Output the [X, Y] coordinate of the center of the cell containing the given text.  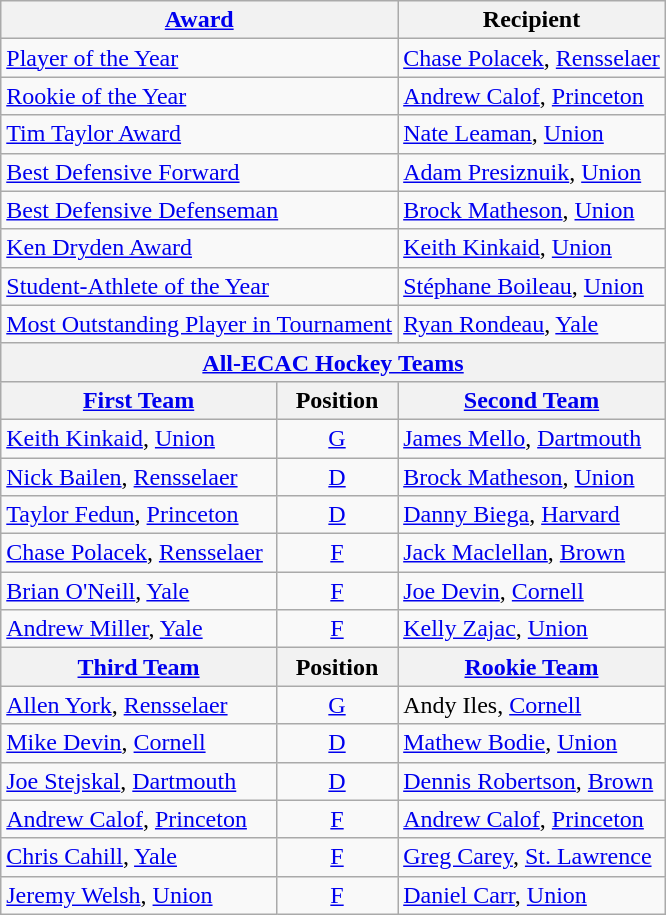
Andy Iles, Cornell [532, 705]
Dennis Robertson, Brown [532, 781]
Student-Athlete of the Year [200, 286]
Jeremy Welsh, Union [139, 895]
Joe Stejskal, Dartmouth [139, 781]
Rookie of the Year [200, 96]
Kelly Zajac, Union [532, 629]
Nick Bailen, Rensselaer [139, 477]
Recipient [532, 20]
Ryan Rondeau, Yale [532, 324]
All-ECAC Hockey Teams [334, 362]
Joe Devin, Cornell [532, 591]
Danny Biega, Harvard [532, 515]
Greg Carey, St. Lawrence [532, 857]
Best Defensive Forward [200, 172]
Mathew Bodie, Union [532, 743]
Most Outstanding Player in Tournament [200, 324]
Chris Cahill, Yale [139, 857]
Jack Maclellan, Brown [532, 553]
Rookie Team [532, 667]
Best Defensive Defenseman [200, 210]
Andrew Miller, Yale [139, 629]
Tim Taylor Award [200, 134]
James Mello, Dartmouth [532, 438]
Taylor Fedun, Princeton [139, 515]
Nate Leaman, Union [532, 134]
Adam Presiznuik, Union [532, 172]
First Team [139, 400]
Award [200, 20]
Third Team [139, 667]
Stéphane Boileau, Union [532, 286]
Ken Dryden Award [200, 248]
Player of the Year [200, 58]
Allen York, Rensselaer [139, 705]
Daniel Carr, Union [532, 895]
Brian O'Neill, Yale [139, 591]
Second Team [532, 400]
Mike Devin, Cornell [139, 743]
